Pinpoint the cell where the given text exists, returning its (x, y) midpoint coordinate. 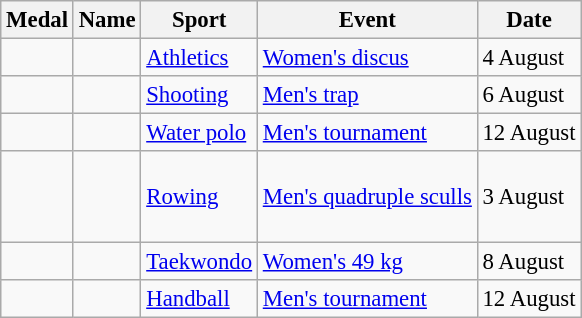
4 August (529, 58)
Water polo (200, 133)
Rowing (200, 197)
Women's discus (367, 58)
Event (367, 20)
Taekwondo (200, 262)
8 August (529, 262)
Date (529, 20)
Shooting (200, 95)
Name (107, 20)
Sport (200, 20)
Women's 49 kg (367, 262)
Handball (200, 299)
3 August (529, 197)
Medal (38, 20)
Men's trap (367, 95)
6 August (529, 95)
Athletics (200, 58)
Men's quadruple sculls (367, 197)
